Locate the cell with the specified text and output its [X, Y] center coordinate. 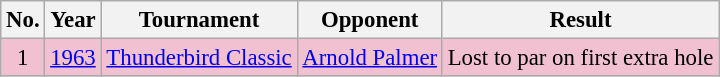
Result [580, 20]
1 [23, 58]
Lost to par on first extra hole [580, 58]
1963 [73, 58]
No. [23, 20]
Year [73, 20]
Opponent [370, 20]
Thunderbird Classic [199, 58]
Arnold Palmer [370, 58]
Tournament [199, 20]
